Search for the cell housing the specified text and yield its [X, Y] center coordinate. 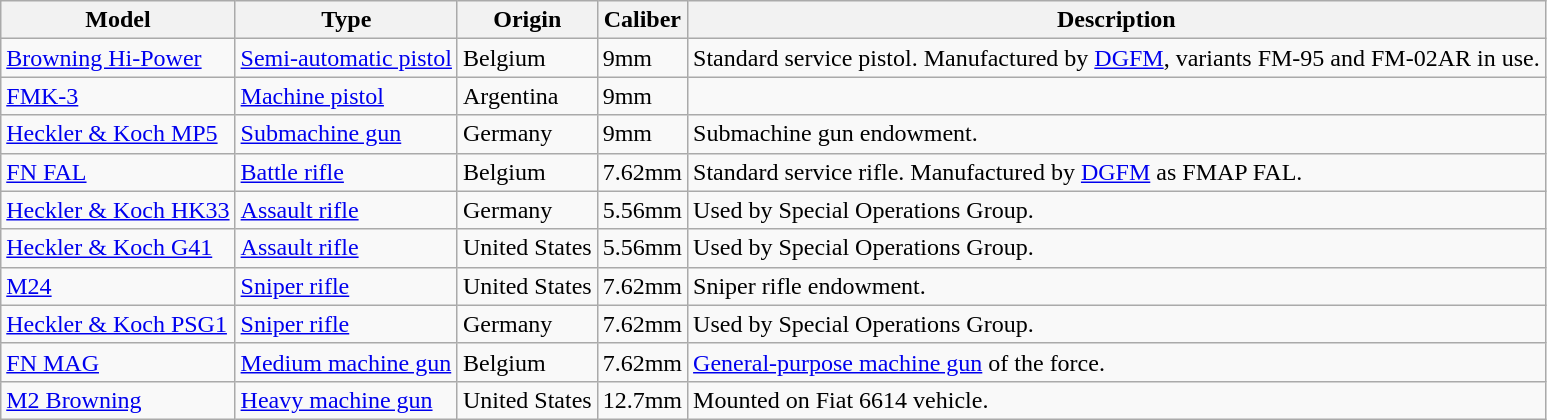
Submachine gun [346, 134]
FN MAG [118, 362]
FMK-3 [118, 96]
Battle rifle [346, 172]
Type [346, 20]
FN FAL [118, 172]
Sniper rifle endowment. [1117, 286]
Heckler & Koch G41 [118, 248]
Heckler & Koch MP5 [118, 134]
Mounted on Fiat 6614 vehicle. [1117, 400]
Description [1117, 20]
M2 Browning [118, 400]
Machine pistol [346, 96]
Argentina [527, 96]
Medium machine gun [346, 362]
Browning Hi-Power [118, 58]
Heckler & Koch PSG1 [118, 324]
Heckler & Koch HK33 [118, 210]
M24 [118, 286]
Standard service pistol. Manufactured by DGFM, variants FM-95 and FM-02AR in use. [1117, 58]
Semi-automatic pistol [346, 58]
Submachine gun endowment. [1117, 134]
Standard service rifle. Manufactured by DGFM as FMAP FAL. [1117, 172]
Model [118, 20]
Origin [527, 20]
Caliber [642, 20]
12.7mm [642, 400]
General-purpose machine gun of the force. [1117, 362]
Heavy machine gun [346, 400]
